Scan for the cell matching the given text and deliver its [x, y] coordinate at center. 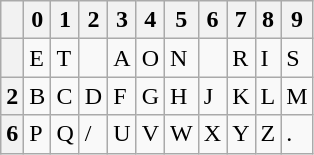
D [93, 96]
4 [150, 20]
R [241, 58]
X [212, 134]
H [182, 96]
. [297, 134]
N [182, 58]
F [122, 96]
O [150, 58]
J [212, 96]
T [65, 58]
/ [93, 134]
Q [65, 134]
I [268, 58]
P [38, 134]
9 [297, 20]
8 [268, 20]
A [122, 58]
W [182, 134]
Z [268, 134]
5 [182, 20]
S [297, 58]
0 [38, 20]
L [268, 96]
K [241, 96]
B [38, 96]
1 [65, 20]
U [122, 134]
E [38, 58]
Y [241, 134]
3 [122, 20]
7 [241, 20]
V [150, 134]
G [150, 96]
M [297, 96]
C [65, 96]
